Find where the given text appears and provide that cell's center as [X, Y] coordinate. 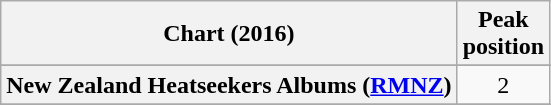
2 [503, 85]
New Zealand Heatseekers Albums (RMNZ) [229, 85]
Peak position [503, 34]
Chart (2016) [229, 34]
